Output the [x, y] coordinate of the center of the cell containing the given text.  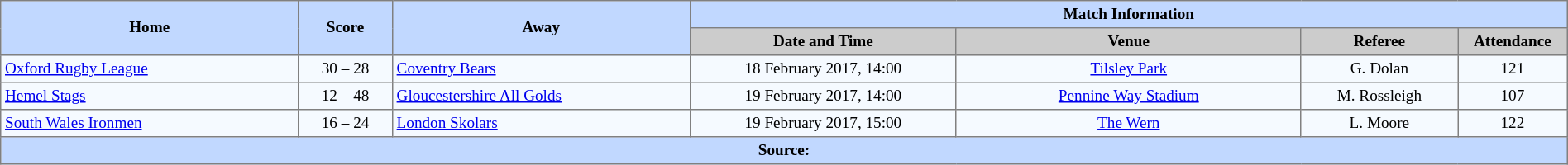
M. Rossleigh [1379, 96]
Gloucestershire All Golds [541, 96]
Attendance [1513, 41]
Source: [784, 150]
G. Dolan [1379, 69]
Pennine Way Stadium [1128, 96]
107 [1513, 96]
Date and Time [823, 41]
Hemel Stags [150, 96]
30 – 28 [346, 69]
122 [1513, 124]
The Wern [1128, 124]
Coventry Bears [541, 69]
121 [1513, 69]
South Wales Ironmen [150, 124]
Match Information [1128, 15]
Oxford Rugby League [150, 69]
Referee [1379, 41]
12 – 48 [346, 96]
Venue [1128, 41]
Score [346, 28]
19 February 2017, 15:00 [823, 124]
16 – 24 [346, 124]
18 February 2017, 14:00 [823, 69]
Tilsley Park [1128, 69]
Home [150, 28]
L. Moore [1379, 124]
19 February 2017, 14:00 [823, 96]
London Skolars [541, 124]
Away [541, 28]
